Extract the (X, Y) coordinate from the center of the cell holding the provided text.  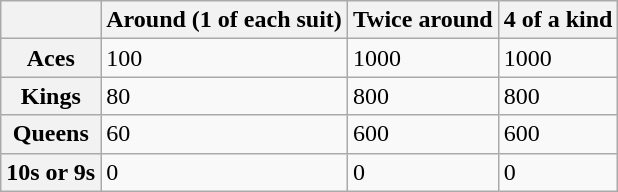
10s or 9s (51, 172)
Queens (51, 134)
Kings (51, 96)
4 of a kind (558, 20)
80 (224, 96)
100 (224, 58)
Twice around (422, 20)
Around (1 of each suit) (224, 20)
Aces (51, 58)
60 (224, 134)
